Scan for the cell matching the given text and deliver its [X, Y] coordinate at center. 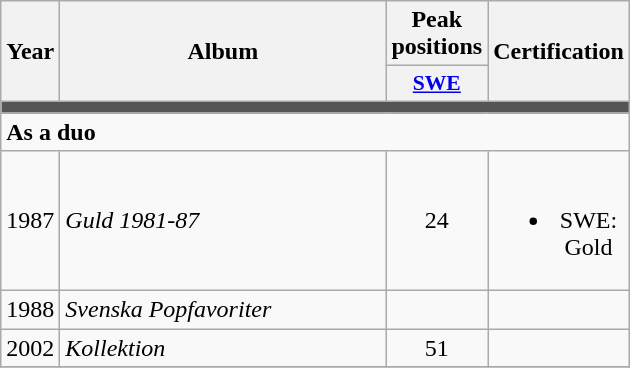
Certification [559, 52]
SWE: Gold [559, 221]
1988 [30, 310]
24 [437, 221]
SWE [437, 84]
As a duo [316, 131]
Svenska Popfavoriter [223, 310]
Album [223, 52]
Kollektion [223, 348]
Guld 1981-87 [223, 221]
51 [437, 348]
2002 [30, 348]
1987 [30, 221]
Year [30, 52]
Peak positions [437, 34]
